Return (x, y) of the center of cell containing provided text 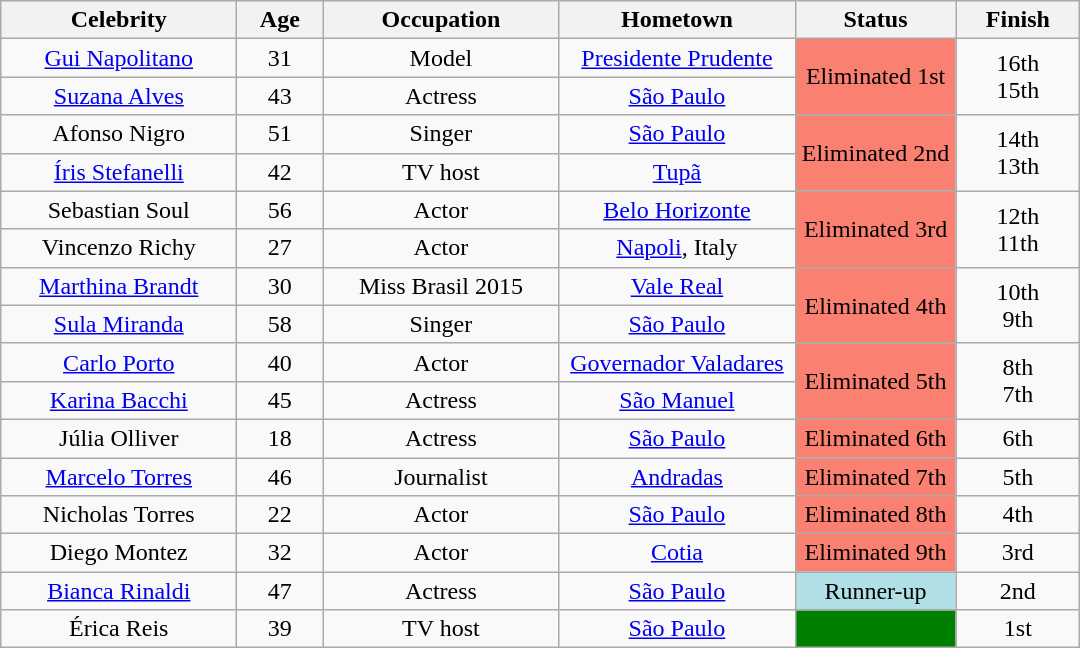
Eliminated 2nd (876, 153)
Nicholas Torres (119, 515)
Bianca Rinaldi (119, 591)
46 (280, 477)
4th (1018, 515)
Eliminated 3rd (876, 229)
Vincenzo Richy (119, 248)
16th15th (1018, 77)
56 (280, 210)
Model (441, 58)
Occupation (441, 20)
30 (280, 286)
58 (280, 324)
Júlia Olliver (119, 438)
Marcelo Torres (119, 477)
43 (280, 96)
Karina Bacchi (119, 400)
Eliminated 7th (876, 477)
Celebrity (119, 20)
Hometown (677, 20)
Andradas (677, 477)
Vale Real (677, 286)
Napoli, Italy (677, 248)
Miss Brasil 2015 (441, 286)
Afonso Nigro (119, 134)
27 (280, 248)
Journalist (441, 477)
51 (280, 134)
Eliminated 1st (876, 77)
Suzana Alves (119, 96)
Presidente Prudente (677, 58)
São Manuel (677, 400)
Érica Reis (119, 629)
18 (280, 438)
45 (280, 400)
47 (280, 591)
Belo Horizonte (677, 210)
Eliminated 4th (876, 305)
Eliminated 5th (876, 381)
12th11th (1018, 229)
Íris Stefanelli (119, 172)
Tupã (677, 172)
10th9th (1018, 305)
8th7th (1018, 381)
3rd (1018, 553)
Governador Valadares (677, 362)
1st (1018, 629)
Eliminated 9th (876, 553)
2nd (1018, 591)
Status (876, 20)
Carlo Porto (119, 362)
Age (280, 20)
22 (280, 515)
Sula Miranda (119, 324)
Gui Napolitano (119, 58)
14th13th (1018, 153)
Eliminated 6th (876, 438)
Marthina Brandt (119, 286)
Diego Montez (119, 553)
42 (280, 172)
Sebastian Soul (119, 210)
40 (280, 362)
Finish (1018, 20)
Cotia (677, 553)
39 (280, 629)
Runner-up (876, 591)
Eliminated 8th (876, 515)
32 (280, 553)
31 (280, 58)
6th (1018, 438)
5th (1018, 477)
